Identify which cell holds the provided text, then report its [x, y] central coordinate. 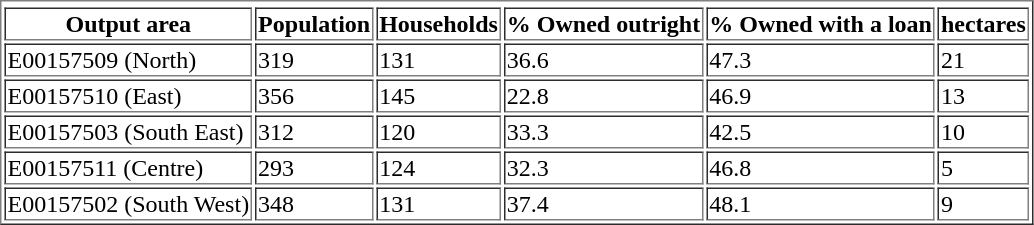
E00157510 (East) [128, 96]
hectares [984, 24]
32.3 [604, 168]
E00157509 (North) [128, 60]
312 [314, 132]
22.8 [604, 96]
46.8 [820, 168]
124 [438, 168]
% Owned outright [604, 24]
348 [314, 204]
10 [984, 132]
33.3 [604, 132]
47.3 [820, 60]
E00157503 (South East) [128, 132]
37.4 [604, 204]
356 [314, 96]
% Owned with a loan [820, 24]
21 [984, 60]
46.9 [820, 96]
120 [438, 132]
145 [438, 96]
293 [314, 168]
319 [314, 60]
42.5 [820, 132]
5 [984, 168]
Output area [128, 24]
Households [438, 24]
13 [984, 96]
E00157511 (Centre) [128, 168]
9 [984, 204]
48.1 [820, 204]
E00157502 (South West) [128, 204]
Population [314, 24]
36.6 [604, 60]
